Scan for the cell matching the given text and deliver its [x, y] coordinate at center. 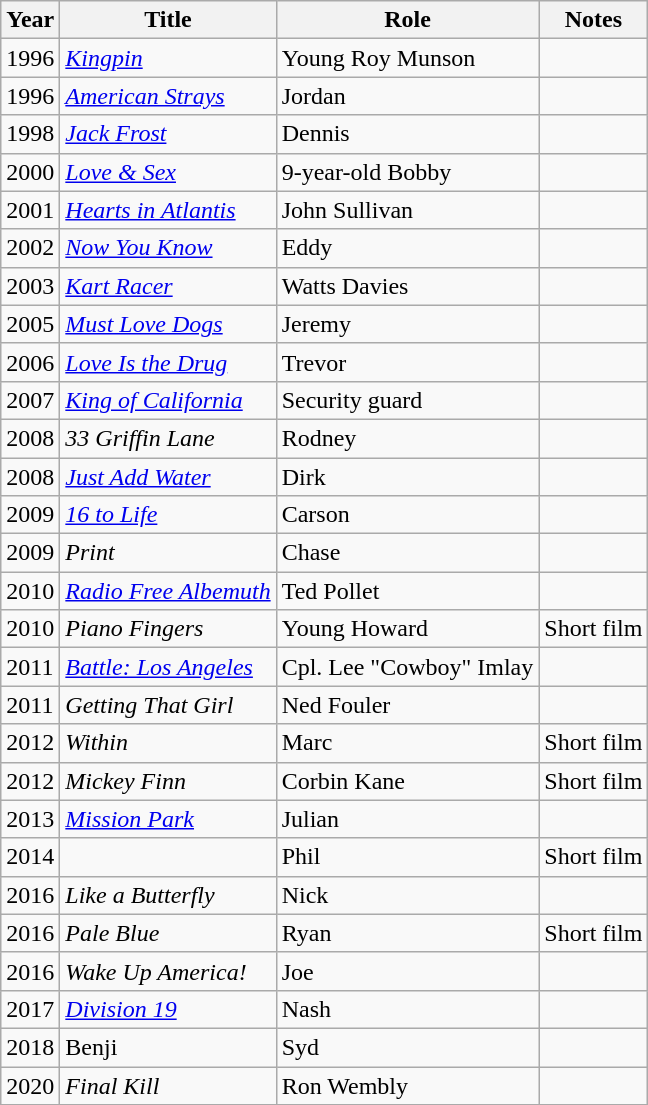
Notes [594, 20]
2002 [30, 248]
Kingpin [168, 58]
2020 [30, 1085]
Getting That Girl [168, 705]
Wake Up America! [168, 971]
16 to Life [168, 515]
Ryan [408, 933]
Joe [408, 971]
Jordan [408, 96]
Radio Free Albemuth [168, 591]
Rodney [408, 438]
Nick [408, 895]
Title [168, 20]
2000 [30, 172]
Nash [408, 1009]
Syd [408, 1047]
Within [168, 743]
Love & Sex [168, 172]
Dennis [408, 134]
Ron Wembly [408, 1085]
Piano Fingers [168, 629]
Young Roy Munson [408, 58]
Dirk [408, 477]
9-year-old Bobby [408, 172]
Phil [408, 857]
Marc [408, 743]
Like a Butterfly [168, 895]
Ted Pollet [408, 591]
2003 [30, 286]
Carson [408, 515]
2007 [30, 400]
2013 [30, 819]
American Strays [168, 96]
Chase [408, 553]
Ned Fouler [408, 705]
Mickey Finn [168, 781]
John Sullivan [408, 210]
Kart Racer [168, 286]
2006 [30, 362]
Now You Know [168, 248]
Print [168, 553]
Mission Park [168, 819]
Benji [168, 1047]
Role [408, 20]
Division 19 [168, 1009]
Julian [408, 819]
Final Kill [168, 1085]
2005 [30, 324]
Battle: Los Angeles [168, 667]
Watts Davies [408, 286]
Young Howard [408, 629]
Just Add Water [168, 477]
Trevor [408, 362]
Year [30, 20]
Cpl. Lee "Cowboy" Imlay [408, 667]
Security guard [408, 400]
2017 [30, 1009]
Pale Blue [168, 933]
1998 [30, 134]
2001 [30, 210]
Hearts in Atlantis [168, 210]
33 Griffin Lane [168, 438]
2018 [30, 1047]
Eddy [408, 248]
Jack Frost [168, 134]
Must Love Dogs [168, 324]
Corbin Kane [408, 781]
Love Is the Drug [168, 362]
Jeremy [408, 324]
2014 [30, 857]
King of California [168, 400]
